Search for the cell housing the specified text and yield its (x, y) center coordinate. 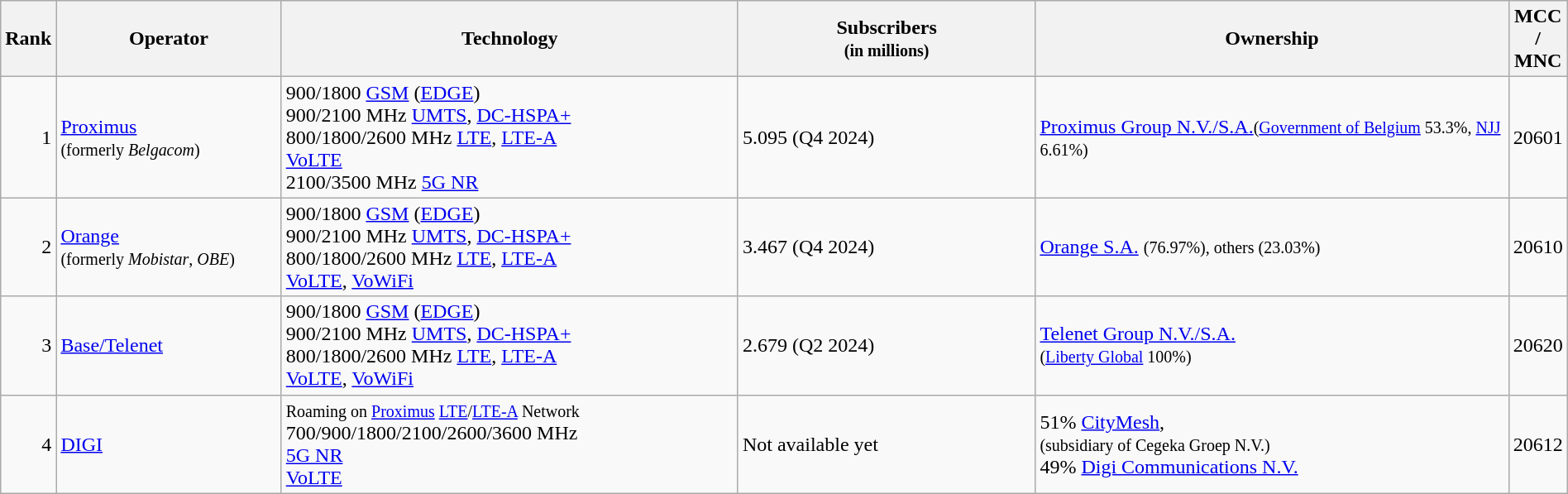
Telenet Group N.V./S.A.(Liberty Global 100%) (1272, 346)
20620 (1538, 346)
Orange (formerly Mobistar, OBE) (169, 247)
Not available yet (887, 444)
4 (28, 444)
5.095 (Q4 2024) (887, 137)
900/1800 GSM (EDGE)900/2100 MHz UMTS, DC-HSPA+800/1800/2600 MHz LTE, LTE-AVoLTE 2100/3500 MHz 5G NR (509, 137)
51% CityMesh, (subsidiary of Cegeka Groep N.V.) 49% Digi Communications N.V. (1272, 444)
20601 (1538, 137)
DIGI (169, 444)
20612 (1538, 444)
Orange S.A. (76.97%), others (23.03%) (1272, 247)
Roaming on Proximus LTE/LTE-A Network 700/900/1800/2100/2600/3600 MHz 5G NRVoLTE (509, 444)
Rank (28, 39)
Ownership (1272, 39)
Technology (509, 39)
Proximus (formerly Belgacom) (169, 137)
Proximus Group N.V./S.A.(Government of Belgium 53.3%, NJJ 6.61%) (1272, 137)
3.467 (Q4 2024) (887, 247)
2.679 (Q2 2024) (887, 346)
20610 (1538, 247)
Operator (169, 39)
1 (28, 137)
MCC / MNC (1538, 39)
3 (28, 346)
Subscribers(in millions) (887, 39)
Base/Telenet (169, 346)
2 (28, 247)
